Search for the cell housing the specified text and yield its (x, y) center coordinate. 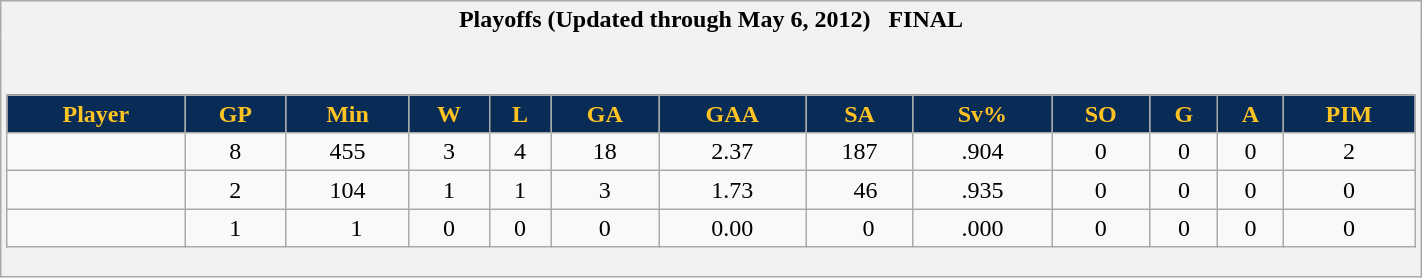
187 (860, 152)
Min (348, 114)
A (1250, 114)
Player GP Min W L GA GAA SA Sv% SO G A PIM 8 455 3 4 18 2.37 187 .904 0 0 0 2 2 104 1 1 3 1.73 46 .935 0 0 0 0 1 1 0 0 0 0.00 0 .000 0 0 0 0 (711, 158)
.000 (982, 228)
.904 (982, 152)
455 (348, 152)
18 (605, 152)
SO (1101, 114)
8 (236, 152)
4 (520, 152)
2.37 (732, 152)
104 (348, 190)
G (1184, 114)
0.00 (732, 228)
W (449, 114)
46 (860, 190)
L (520, 114)
PIM (1349, 114)
Playoffs (Updated through May 6, 2012) FINAL (711, 20)
GAA (732, 114)
.935 (982, 190)
SA (860, 114)
GA (605, 114)
GP (236, 114)
Sv% (982, 114)
Player (96, 114)
1.73 (732, 190)
